Output the [X, Y] coordinate of the center of the cell containing the given text.  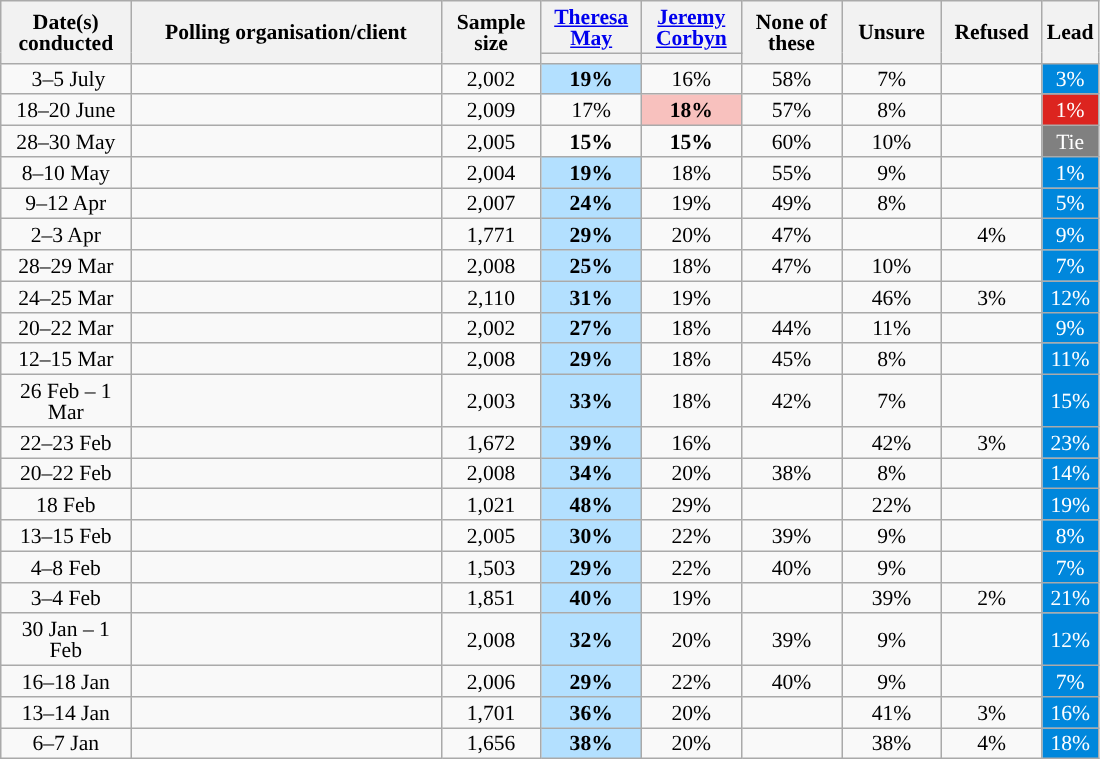
2,006 [491, 682]
24% [591, 204]
9–12 Apr [66, 204]
2,003 [491, 401]
30 Jan – 1 Feb [66, 640]
27% [591, 328]
13–15 Feb [66, 536]
28–29 Mar [66, 266]
4–8 Feb [66, 566]
36% [591, 712]
2,004 [491, 172]
30% [591, 536]
48% [591, 504]
23% [1070, 442]
60% [791, 142]
31% [591, 296]
Tie [1070, 142]
44% [791, 328]
1,021 [491, 504]
17% [591, 110]
34% [591, 474]
26 Feb – 1 Mar [66, 401]
Refused [992, 32]
2% [992, 598]
58% [791, 78]
45% [791, 360]
12–15 Mar [66, 360]
None of these [791, 32]
5% [1070, 204]
24–25 Mar [66, 296]
32% [591, 640]
33% [591, 401]
2–3 Apr [66, 234]
3–4 Feb [66, 598]
46% [892, 296]
Lead [1070, 32]
14% [1070, 474]
1,771 [491, 234]
13–14 Jan [66, 712]
16–18 Jan [66, 682]
2,009 [491, 110]
21% [1070, 598]
20–22 Mar [66, 328]
1,701 [491, 712]
2,007 [491, 204]
55% [791, 172]
1,672 [491, 442]
18 Feb [66, 504]
18–20 June [66, 110]
57% [791, 110]
41% [892, 712]
Polling organisation/client [286, 32]
Jeremy Corbyn [691, 27]
49% [791, 204]
20–22 Feb [66, 474]
2,110 [491, 296]
28–30 May [66, 142]
1,851 [491, 598]
Sample size [491, 32]
Date(s)conducted [66, 32]
6–7 Jan [66, 744]
Unsure [892, 32]
3–5 July [66, 78]
8–10 May [66, 172]
Theresa May [591, 27]
1,656 [491, 744]
22–23 Feb [66, 442]
25% [591, 266]
1,503 [491, 566]
